Pinpoint the cell where the given text exists, returning its (x, y) midpoint coordinate. 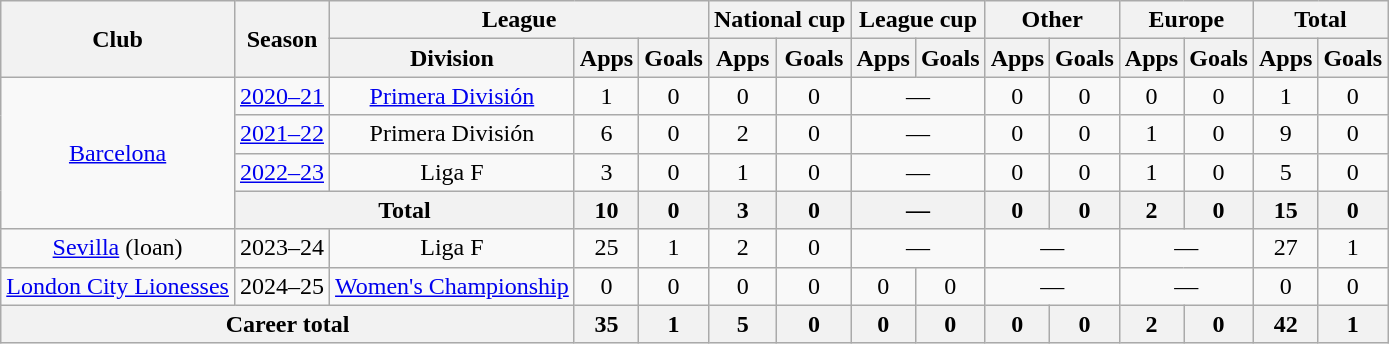
National cup (779, 20)
35 (606, 324)
London City Lionesses (118, 286)
2023–24 (282, 248)
Barcelona (118, 153)
2020–21 (282, 96)
2021–22 (282, 134)
Women's Championship (452, 286)
25 (606, 248)
League cup (918, 20)
Europe (1186, 20)
15 (1285, 210)
9 (1285, 134)
Club (118, 39)
League (520, 20)
Other (1052, 20)
10 (606, 210)
Career total (288, 324)
2022–23 (282, 172)
6 (606, 134)
42 (1285, 324)
27 (1285, 248)
Season (282, 39)
2024–25 (282, 286)
Division (452, 58)
Sevilla (loan) (118, 248)
